Extract the (x, y) coordinate from the center of the cell holding the provided text.  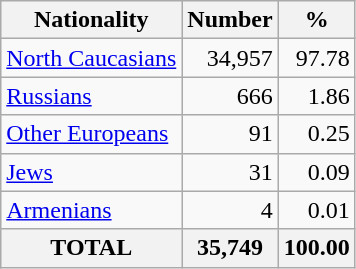
666 (230, 96)
34,957 (230, 58)
1.86 (316, 96)
31 (230, 172)
0.25 (316, 134)
% (316, 20)
Number (230, 20)
97.78 (316, 58)
Russians (92, 96)
91 (230, 134)
TOTAL (92, 248)
Armenians (92, 210)
100.00 (316, 248)
Nationality (92, 20)
0.09 (316, 172)
Jews (92, 172)
North Caucasians (92, 58)
0.01 (316, 210)
35,749 (230, 248)
Other Europeans (92, 134)
4 (230, 210)
